Pinpoint the cell where the given text exists, returning its [x, y] midpoint coordinate. 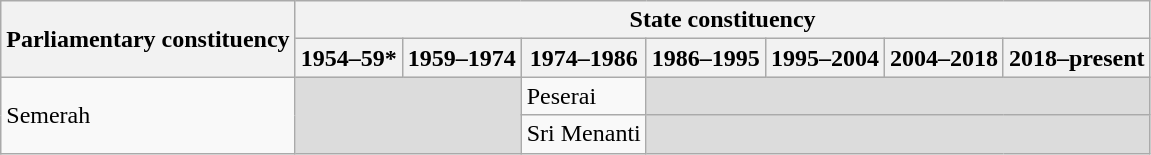
1995–2004 [824, 58]
2018–present [1076, 58]
Semerah [148, 115]
Sri Menanti [584, 134]
Parliamentary constituency [148, 39]
1954–59* [348, 58]
1959–1974 [462, 58]
Peserai [584, 96]
State constituency [722, 20]
1986–1995 [706, 58]
2004–2018 [944, 58]
1974–1986 [584, 58]
